Pinpoint the cell where the given text exists, returning its (X, Y) midpoint coordinate. 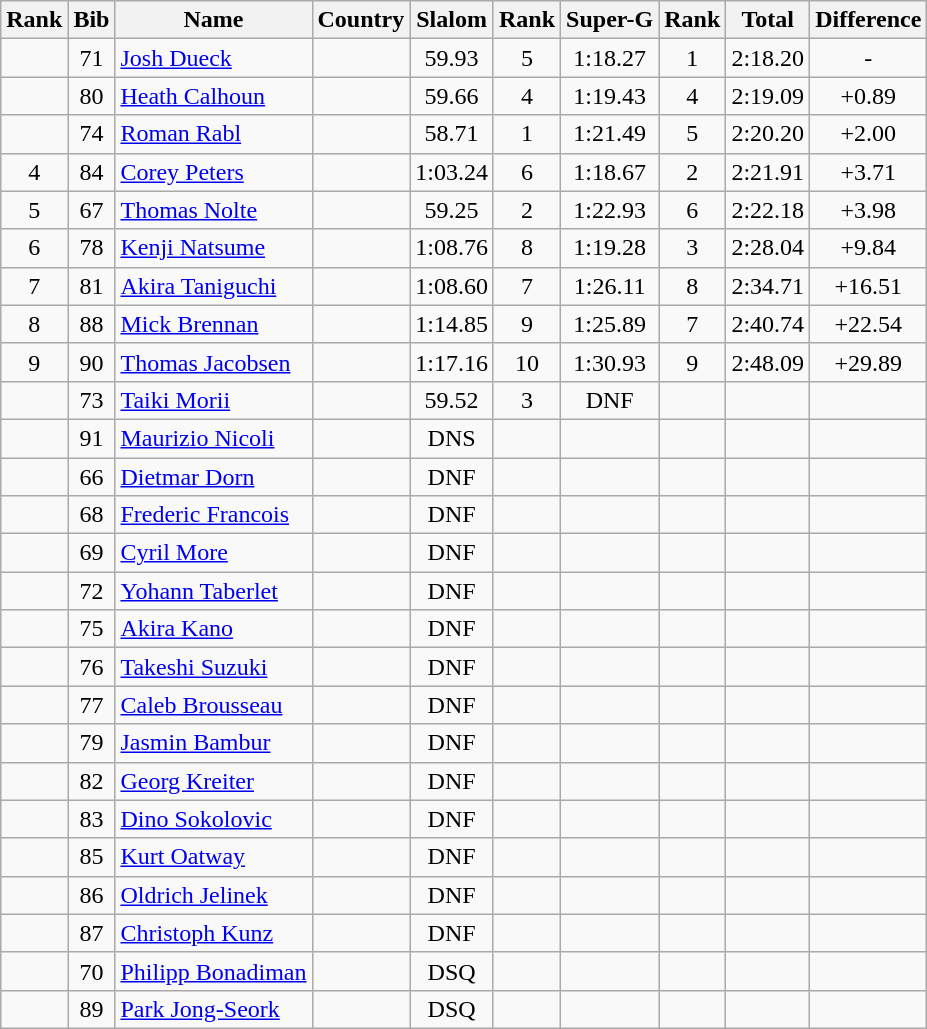
- (868, 58)
+3.98 (868, 210)
2:19.09 (768, 96)
89 (92, 1009)
2:28.04 (768, 248)
Takeshi Suzuki (214, 667)
Bib (92, 20)
Christoph Kunz (214, 933)
+9.84 (868, 248)
81 (92, 286)
74 (92, 134)
84 (92, 172)
Country (361, 20)
Yohann Taberlet (214, 591)
+22.54 (868, 324)
2:22.18 (768, 210)
Taiki Morii (214, 400)
75 (92, 629)
90 (92, 362)
1:18.27 (610, 58)
1:26.11 (610, 286)
+3.71 (868, 172)
Jasmin Bambur (214, 743)
70 (92, 971)
Kurt Oatway (214, 857)
Akira Kano (214, 629)
Park Jong-Seork (214, 1009)
1:18.67 (610, 172)
1:22.93 (610, 210)
77 (92, 705)
58.71 (452, 134)
79 (92, 743)
1:21.49 (610, 134)
91 (92, 438)
59.93 (452, 58)
+2.00 (868, 134)
Roman Rabl (214, 134)
+16.51 (868, 286)
2:34.71 (768, 286)
+29.89 (868, 362)
Slalom (452, 20)
Frederic Francois (214, 515)
Name (214, 20)
Maurizio Nicoli (214, 438)
Dino Sokolovic (214, 819)
DNS (452, 438)
+0.89 (868, 96)
82 (92, 781)
10 (526, 362)
Georg Kreiter (214, 781)
66 (92, 477)
1:30.93 (610, 362)
1:08.76 (452, 248)
Philipp Bonadiman (214, 971)
2:20.20 (768, 134)
2:18.20 (768, 58)
1:08.60 (452, 286)
73 (92, 400)
87 (92, 933)
78 (92, 248)
59.25 (452, 210)
71 (92, 58)
1:03.24 (452, 172)
83 (92, 819)
1:19.43 (610, 96)
59.52 (452, 400)
1:19.28 (610, 248)
88 (92, 324)
2:40.74 (768, 324)
Thomas Jacobsen (214, 362)
Mick Brennan (214, 324)
Oldrich Jelinek (214, 895)
Heath Calhoun (214, 96)
Akira Taniguchi (214, 286)
1:25.89 (610, 324)
2:21.91 (768, 172)
Cyril More (214, 553)
69 (92, 553)
59.66 (452, 96)
Josh Dueck (214, 58)
1:17.16 (452, 362)
Total (768, 20)
68 (92, 515)
76 (92, 667)
1:14.85 (452, 324)
80 (92, 96)
Caleb Brousseau (214, 705)
67 (92, 210)
Super-G (610, 20)
Difference (868, 20)
Kenji Natsume (214, 248)
72 (92, 591)
85 (92, 857)
86 (92, 895)
Thomas Nolte (214, 210)
Dietmar Dorn (214, 477)
2:48.09 (768, 362)
Corey Peters (214, 172)
